Detect which cell encompasses the target text, then output its (x, y) center coordinate. 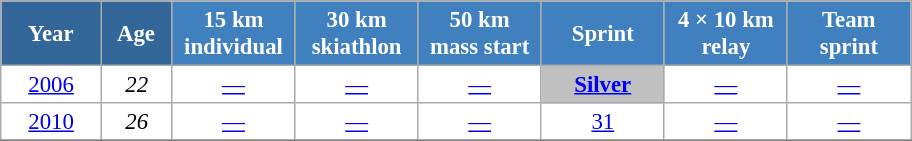
2006 (52, 85)
Sprint (602, 34)
Silver (602, 85)
2010 (52, 122)
50 km mass start (480, 34)
30 km skiathlon (356, 34)
26 (136, 122)
15 km individual (234, 34)
4 × 10 km relay (726, 34)
Year (52, 34)
31 (602, 122)
22 (136, 85)
Team sprint (848, 34)
Age (136, 34)
